Find where the given text appears and provide that cell's center as (x, y) coordinate. 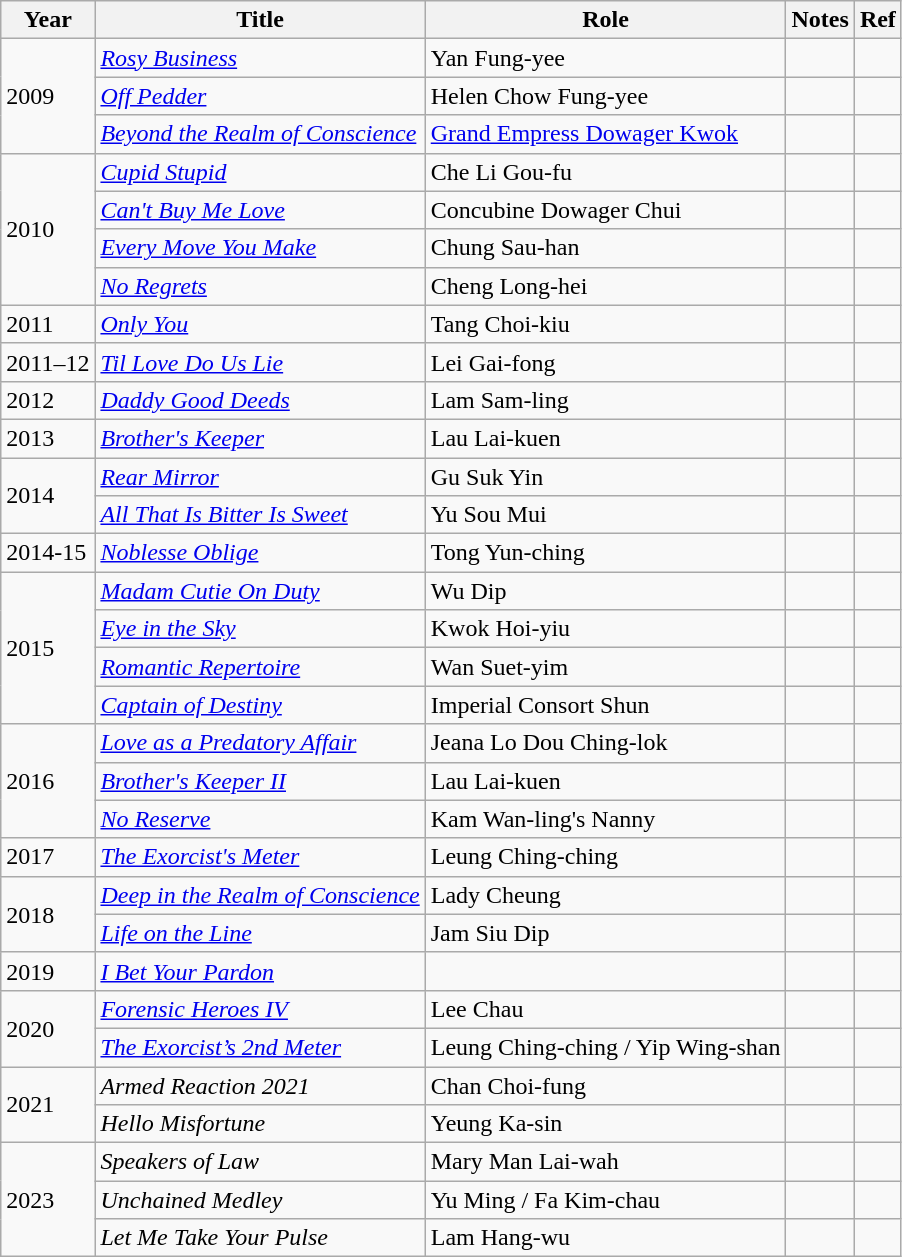
2014 (48, 496)
2010 (48, 229)
Let Me Take Your Pulse (260, 1238)
2013 (48, 438)
Year (48, 20)
Captain of Destiny (260, 705)
Daddy Good Deeds (260, 400)
Off Pedder (260, 96)
Deep in the Realm of Conscience (260, 895)
Madam Cutie On Duty (260, 591)
The Exorcist's Meter (260, 857)
Yu Sou Mui (606, 515)
2023 (48, 1200)
2017 (48, 857)
Mary Man Lai-wah (606, 1162)
Brother's Keeper (260, 438)
Armed Reaction 2021 (260, 1085)
The Exorcist’s 2nd Meter (260, 1047)
2020 (48, 1028)
Til Love Do Us Lie (260, 362)
Lam Hang-wu (606, 1238)
No Reserve (260, 819)
Leung Ching-ching / Yip Wing-shan (606, 1047)
Ref (878, 20)
Lam Sam-ling (606, 400)
Eye in the Sky (260, 629)
Imperial Consort Shun (606, 705)
Helen Chow Fung-yee (606, 96)
Tang Choi-kiu (606, 324)
Forensic Heroes IV (260, 1009)
Unchained Medley (260, 1200)
2016 (48, 781)
2014-15 (48, 553)
Gu Suk Yin (606, 477)
Rosy Business (260, 58)
2009 (48, 96)
Yan Fung-yee (606, 58)
Lady Cheung (606, 895)
Noblesse Oblige (260, 553)
All That Is Bitter Is Sweet (260, 515)
Cheng Long-hei (606, 286)
Speakers of Law (260, 1162)
Grand Empress Dowager Kwok (606, 134)
2011–12 (48, 362)
Can't Buy Me Love (260, 210)
Notes (820, 20)
I Bet Your Pardon (260, 971)
Tong Yun-ching (606, 553)
Romantic Repertoire (260, 667)
Leung Ching-ching (606, 857)
2021 (48, 1104)
Love as a Predatory Affair (260, 743)
2019 (48, 971)
Brother's Keeper II (260, 781)
Wu Dip (606, 591)
Jam Siu Dip (606, 933)
Beyond the Realm of Conscience (260, 134)
Every Move You Make (260, 248)
Chan Choi-fung (606, 1085)
Kam Wan-ling's Nanny (606, 819)
Che Li Gou-fu (606, 172)
2015 (48, 648)
Kwok Hoi-yiu (606, 629)
Life on the Line (260, 933)
No Regrets (260, 286)
Cupid Stupid (260, 172)
Hello Misfortune (260, 1124)
Concubine Dowager Chui (606, 210)
2018 (48, 914)
Jeana Lo Dou Ching-lok (606, 743)
Lee Chau (606, 1009)
Lei Gai-fong (606, 362)
Role (606, 20)
Rear Mirror (260, 477)
2011 (48, 324)
Title (260, 20)
2012 (48, 400)
Only You (260, 324)
Wan Suet-yim (606, 667)
Chung Sau-han (606, 248)
Yeung Ka-sin (606, 1124)
Yu Ming / Fa Kim-chau (606, 1200)
